Extract the (X, Y) coordinate from the center of the cell holding the provided text.  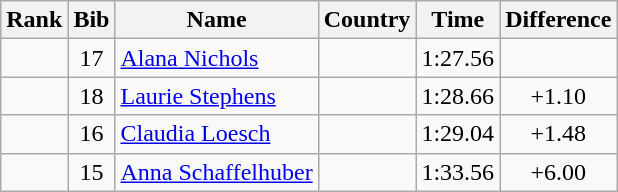
1:33.56 (458, 172)
Difference (558, 20)
15 (92, 172)
Laurie Stephens (216, 96)
1:29.04 (458, 134)
+1.10 (558, 96)
Bib (92, 20)
1:27.56 (458, 58)
1:28.66 (458, 96)
Alana Nichols (216, 58)
16 (92, 134)
Country (367, 20)
Claudia Loesch (216, 134)
18 (92, 96)
Time (458, 20)
Name (216, 20)
17 (92, 58)
+1.48 (558, 134)
Anna Schaffelhuber (216, 172)
Rank (34, 20)
+6.00 (558, 172)
